Scan for the cell matching the given text and deliver its [x, y] coordinate at center. 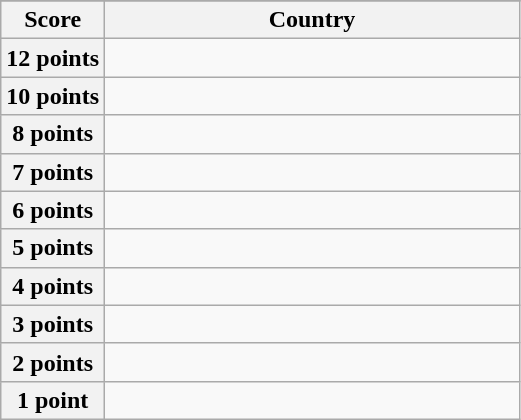
1 point [53, 400]
12 points [53, 58]
4 points [53, 286]
8 points [53, 134]
3 points [53, 324]
6 points [53, 210]
10 points [53, 96]
5 points [53, 248]
Score [53, 20]
Country [312, 20]
2 points [53, 362]
7 points [53, 172]
